Detect which cell encompasses the target text, then output its [X, Y] center coordinate. 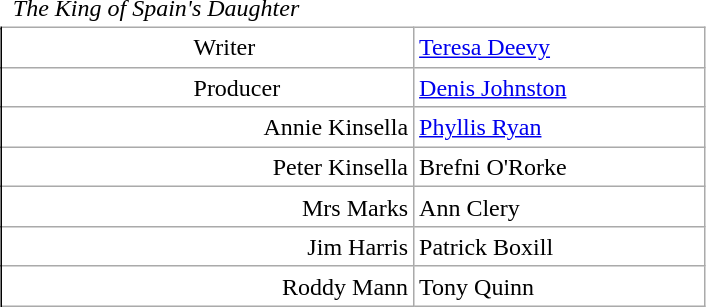
Ann Clery [560, 207]
Patrick Boxill [560, 247]
Annie Kinsella [208, 127]
Teresa Deevy [560, 47]
Brefni O'Rorke [560, 167]
Tony Quinn [560, 286]
Writer [208, 47]
Roddy Mann [208, 286]
Producer [208, 87]
Denis Johnston [560, 87]
Jim Harris [208, 247]
Phyllis Ryan [560, 127]
Mrs Marks [208, 207]
Peter Kinsella [208, 167]
